Pinpoint the cell where the given text exists, returning its [X, Y] midpoint coordinate. 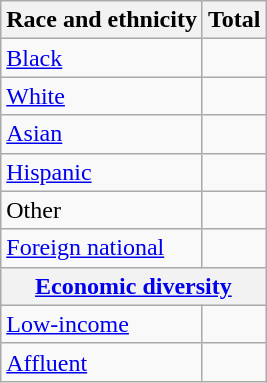
White [102, 96]
Other [102, 210]
Low-income [102, 324]
Foreign national [102, 248]
Total [234, 20]
Race and ethnicity [102, 20]
Black [102, 58]
Asian [102, 134]
Economic diversity [134, 286]
Affluent [102, 362]
Hispanic [102, 172]
